Scan for the cell matching the given text and deliver its [x, y] coordinate at center. 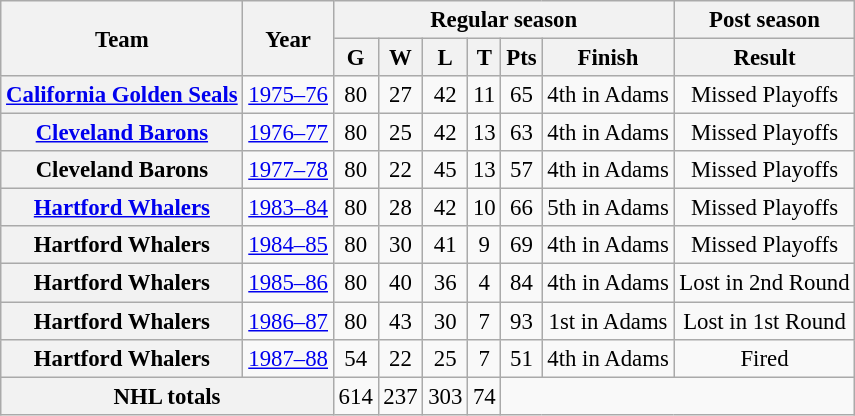
Fired [764, 358]
93 [522, 321]
T [484, 58]
4 [484, 283]
74 [484, 396]
10 [484, 208]
Pts [522, 58]
28 [400, 208]
1984–85 [288, 245]
L [446, 58]
5th in Adams [608, 208]
1986–87 [288, 321]
84 [522, 283]
Lost in 1st Round [764, 321]
Team [122, 38]
1975–76 [288, 95]
Year [288, 38]
51 [522, 358]
Finish [608, 58]
Regular season [504, 20]
69 [522, 245]
54 [356, 358]
65 [522, 95]
Post season [764, 20]
1st in Adams [608, 321]
1977–78 [288, 170]
NHL totals [168, 396]
43 [400, 321]
57 [522, 170]
303 [446, 396]
63 [522, 133]
California Golden Seals [122, 95]
1976–77 [288, 133]
G [356, 58]
27 [400, 95]
11 [484, 95]
1985–86 [288, 283]
237 [400, 396]
66 [522, 208]
Result [764, 58]
1983–84 [288, 208]
45 [446, 170]
40 [400, 283]
614 [356, 396]
Lost in 2nd Round [764, 283]
9 [484, 245]
W [400, 58]
41 [446, 245]
36 [446, 283]
1987–88 [288, 358]
